Locate the cell with the specified text and output its (X, Y) center coordinate. 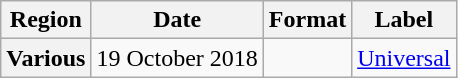
Various (46, 58)
19 October 2018 (177, 58)
Date (177, 20)
Label (404, 20)
Region (46, 20)
Format (307, 20)
Universal (404, 58)
